Extract the [X, Y] coordinate from the center of the cell holding the provided text.  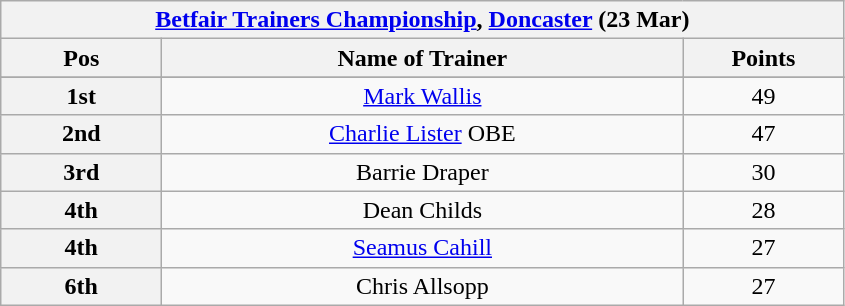
Dean Childs [422, 210]
6th [82, 286]
Mark Wallis [422, 96]
Name of Trainer [422, 58]
28 [764, 210]
2nd [82, 134]
Points [764, 58]
47 [764, 134]
Charlie Lister OBE [422, 134]
Betfair Trainers Championship, Doncaster (23 Mar) [422, 20]
Pos [82, 58]
3rd [82, 172]
Barrie Draper [422, 172]
30 [764, 172]
1st [82, 96]
49 [764, 96]
Seamus Cahill [422, 248]
Chris Allsopp [422, 286]
